Capture the cell that displays the provided text and extract its (x, y) central coordinate. 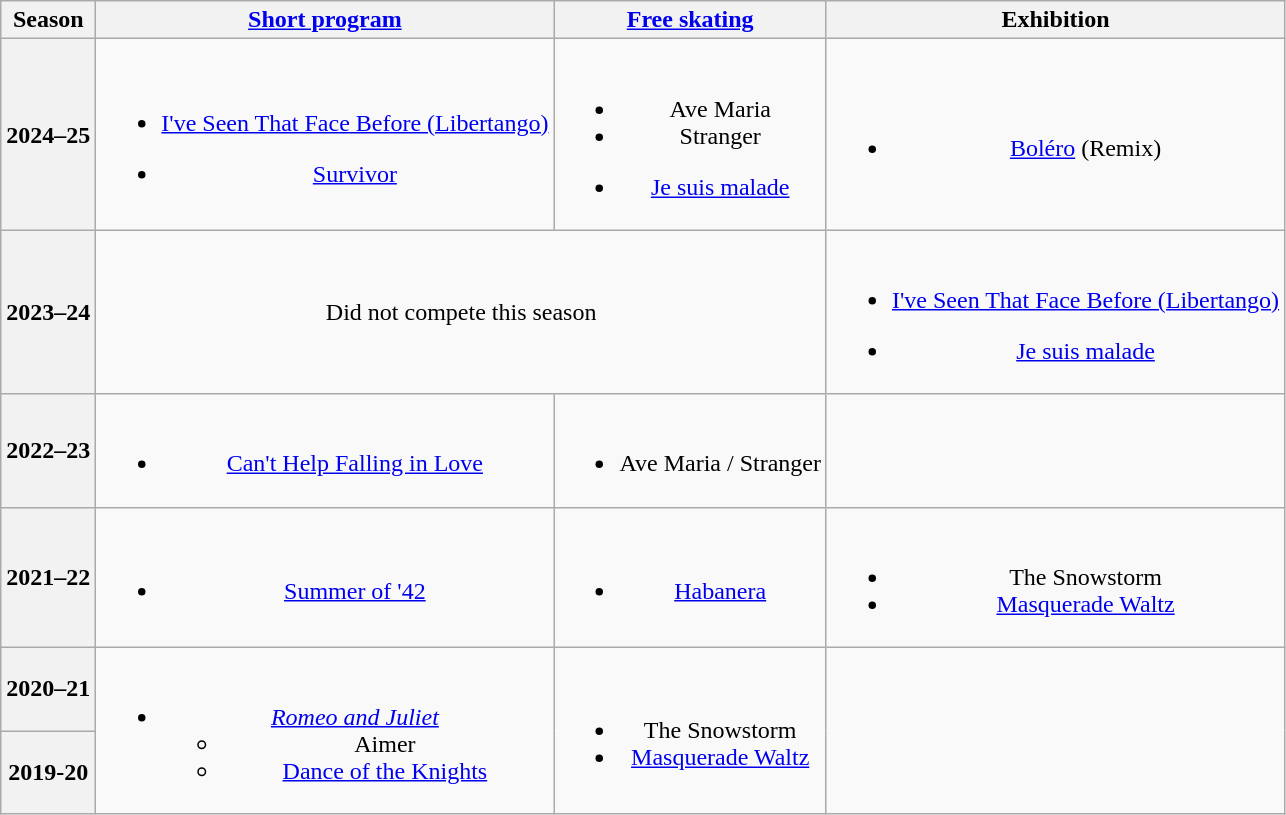
2021–22 (48, 577)
Exhibition (1055, 20)
Ave Maria / Stranger (690, 450)
Did not compete this season (462, 312)
Habanera (690, 577)
Free skating (690, 20)
I've Seen That Face Before (Libertango) Survivor (325, 134)
Summer of '42 (325, 577)
Short program (325, 20)
I've Seen That Face Before (Libertango) Je suis malade (1055, 312)
Season (48, 20)
2023–24 (48, 312)
Romeo and JulietAimer Dance of the Knights (325, 730)
Boléro (Remix) (1055, 134)
2022–23 (48, 450)
2020–21 (48, 689)
Can't Help Falling in Love (325, 450)
2019-20 (48, 773)
2024–25 (48, 134)
Ave MariaStranger Je suis malade (690, 134)
